Capture the cell that displays the provided text and extract its [x, y] central coordinate. 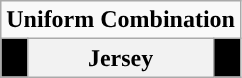
Uniform Combination [121, 20]
Jersey [121, 58]
